Return [x, y] of the center of cell containing provided text 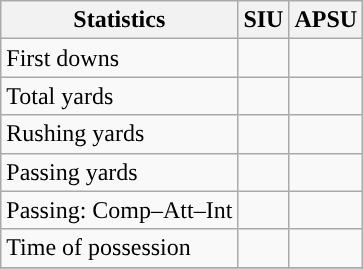
APSU [326, 20]
Statistics [120, 20]
Rushing yards [120, 134]
Passing: Comp–Att–Int [120, 210]
Time of possession [120, 248]
Total yards [120, 96]
SIU [264, 20]
Passing yards [120, 172]
First downs [120, 58]
